Locate the cell with the specified text and output its [x, y] center coordinate. 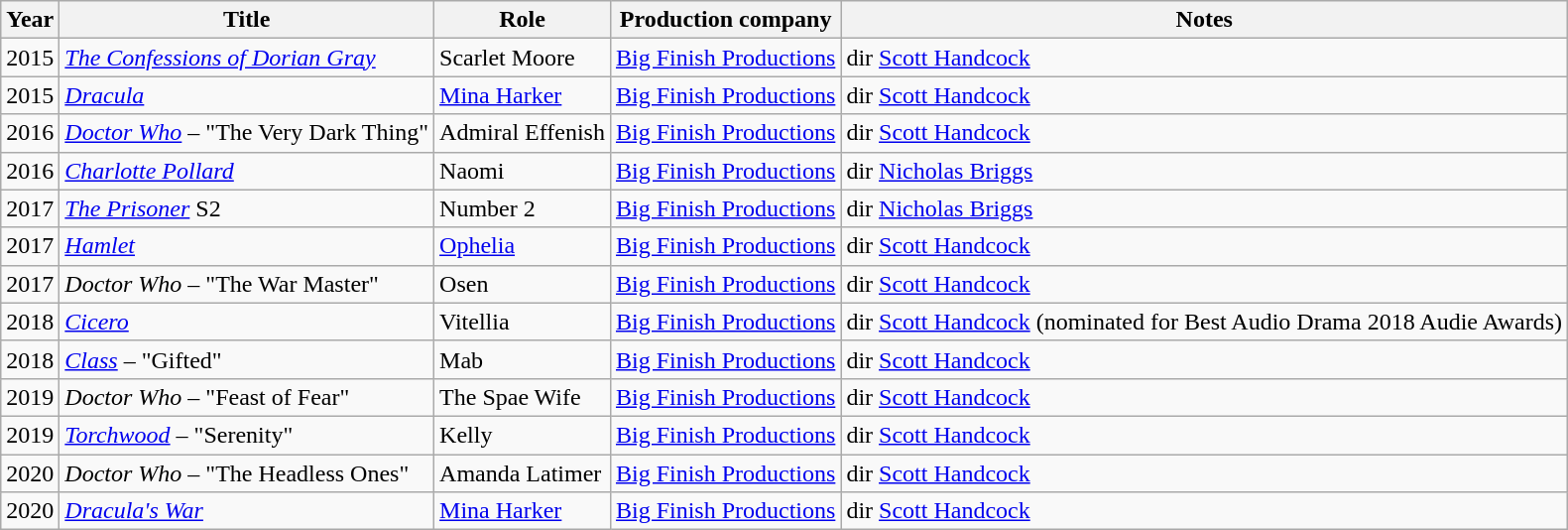
Doctor Who – "Feast of Fear" [247, 397]
Vitellia [523, 322]
Naomi [523, 171]
Cicero [247, 322]
Class – "Gifted" [247, 359]
The Confessions of Dorian Gray [247, 58]
Admiral Effenish [523, 133]
Title [247, 20]
Amanda Latimer [523, 473]
Hamlet [247, 246]
Doctor Who – "The Very Dark Thing" [247, 133]
Doctor Who – "The Headless Ones" [247, 473]
Kelly [523, 435]
Number 2 [523, 208]
Dracula's War [247, 511]
Torchwood – "Serenity" [247, 435]
Doctor Who – "The War Master" [247, 284]
Dracula [247, 95]
Ophelia [523, 246]
The Prisoner S2 [247, 208]
Year [30, 20]
The Spae Wife [523, 397]
Role [523, 20]
Osen [523, 284]
Scarlet Moore [523, 58]
Production company [725, 20]
dir Scott Handcock (nominated for Best Audio Drama 2018 Audie Awards) [1204, 322]
Charlotte Pollard [247, 171]
Mab [523, 359]
Notes [1204, 20]
